Detect which cell encompasses the target text, then output its (x, y) center coordinate. 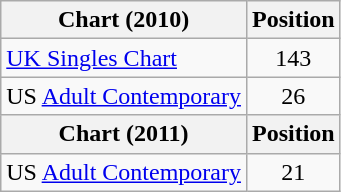
Chart (2010) (124, 20)
Chart (2011) (124, 134)
UK Singles Chart (124, 58)
21 (293, 172)
26 (293, 96)
143 (293, 58)
